Identify which cell holds the provided text, then report its (X, Y) central coordinate. 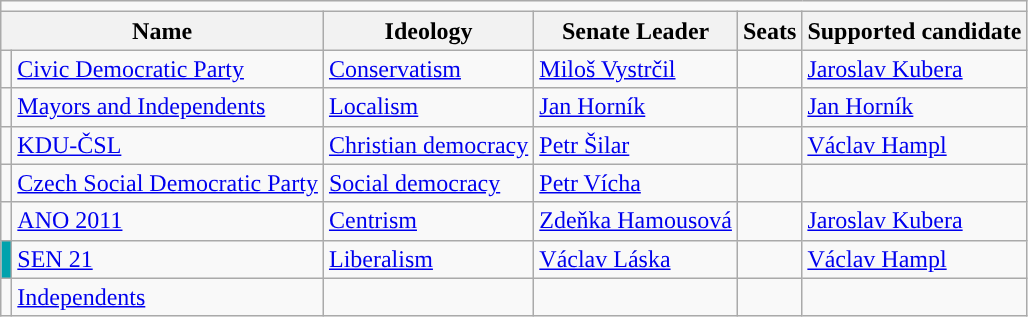
Václav Láska (636, 259)
Conservatism (428, 69)
Senate Leader (636, 31)
Localism (428, 107)
Christian democracy (428, 145)
KDU-ČSL (168, 145)
Zdeňka Hamousová (636, 221)
Liberalism (428, 259)
SEN 21 (168, 259)
Independents (168, 297)
Ideology (428, 31)
ANO 2011 (168, 221)
Petr Šilar (636, 145)
Social democracy (428, 183)
Name (162, 31)
Petr Vícha (636, 183)
Centrism (428, 221)
Czech Social Democratic Party (168, 183)
Mayors and Independents (168, 107)
Miloš Vystrčil (636, 69)
Civic Democratic Party (168, 69)
Supported candidate (914, 31)
Seats (769, 31)
